Extract the (x, y) coordinate from the center of the cell holding the provided text.  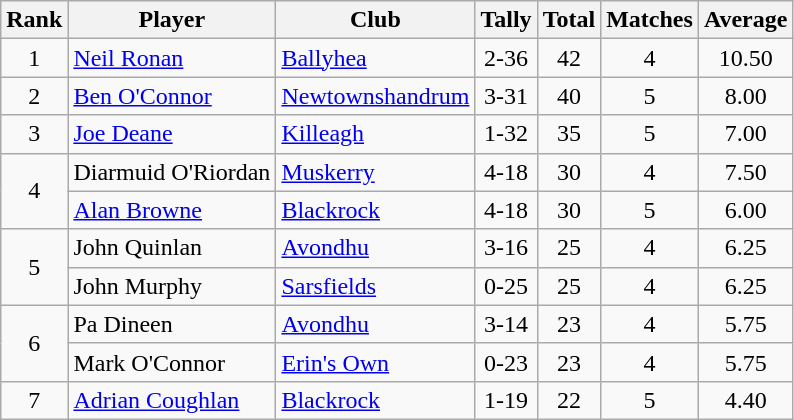
3-14 (506, 324)
Rank (34, 20)
Alan Browne (172, 210)
John Quinlan (172, 248)
Player (172, 20)
42 (569, 58)
Pa Dineen (172, 324)
1-19 (506, 400)
3 (34, 134)
2 (34, 96)
1 (34, 58)
Matches (650, 20)
Erin's Own (376, 362)
Tally (506, 20)
Killeagh (376, 134)
John Murphy (172, 286)
3-31 (506, 96)
0-25 (506, 286)
Club (376, 20)
Mark O'Connor (172, 362)
Ben O'Connor (172, 96)
7.00 (746, 134)
Muskerry (376, 172)
7.50 (746, 172)
2-36 (506, 58)
0-23 (506, 362)
Total (569, 20)
4.40 (746, 400)
3-16 (506, 248)
6 (34, 343)
7 (34, 400)
Adrian Coughlan (172, 400)
Ballyhea (376, 58)
Joe Deane (172, 134)
1-32 (506, 134)
6.00 (746, 210)
Diarmuid O'Riordan (172, 172)
Average (746, 20)
Sarsfields (376, 286)
40 (569, 96)
35 (569, 134)
Newtownshandrum (376, 96)
Neil Ronan (172, 58)
10.50 (746, 58)
8.00 (746, 96)
22 (569, 400)
